Search for the cell housing the specified text and yield its (X, Y) center coordinate. 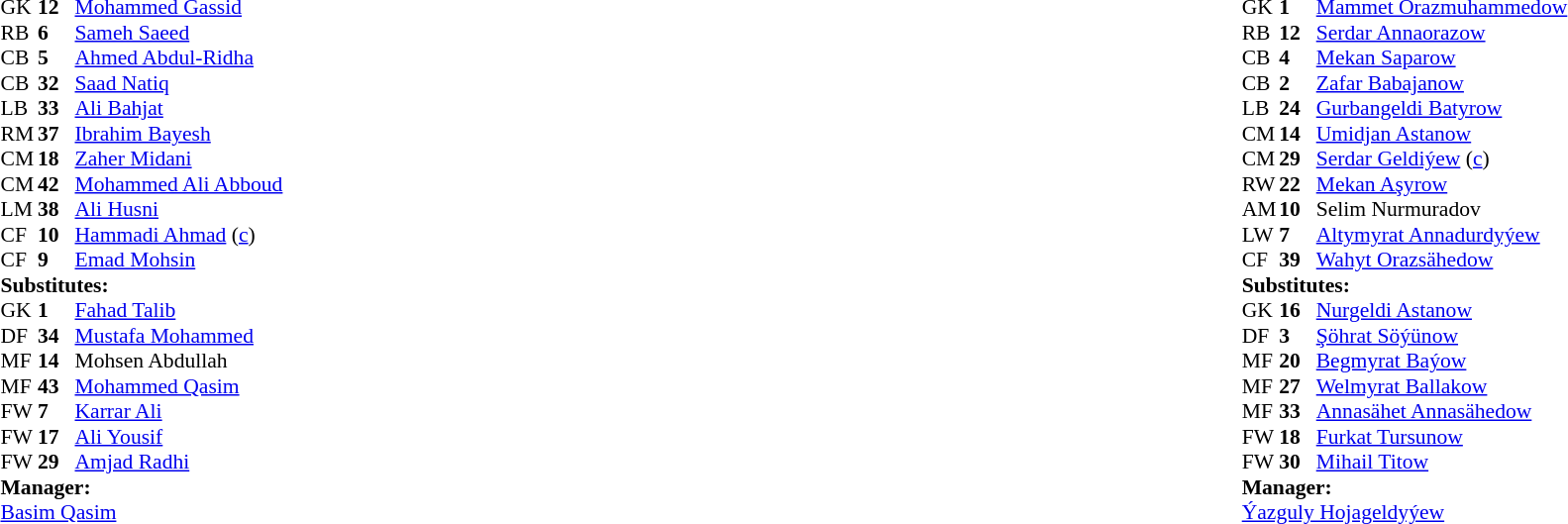
Furkat Tursunow (1442, 437)
24 (1298, 108)
5 (56, 58)
Saad Natiq (179, 83)
Emad Mohsin (179, 261)
Fahad Talib (179, 310)
Mohammed Qasim (179, 386)
Sameh Saeed (179, 33)
Ali Yousif (179, 437)
RM (19, 134)
1 (56, 310)
9 (56, 261)
Wahyt Orazsähedow (1442, 261)
3 (1298, 336)
Ahmed Abdul-Ridha (179, 58)
39 (1298, 261)
Mekan Saparow (1442, 58)
Serdar Annaorazow (1442, 33)
17 (56, 437)
34 (56, 336)
Zafar Babajanow (1442, 83)
4 (1298, 58)
12 (1298, 33)
16 (1298, 310)
Umidjan Astanow (1442, 134)
Mustafa Mohammed (179, 336)
Zaher Midani (179, 159)
Begmyrat Baýow (1442, 362)
37 (56, 134)
Mohammed Ali Abboud (179, 184)
27 (1298, 386)
38 (56, 209)
43 (56, 386)
30 (1298, 463)
AM (1261, 209)
Ibrahim Bayesh (179, 134)
Mohsen Abdullah (179, 362)
Mihail Titow (1442, 463)
Amjad Radhi (179, 463)
32 (56, 83)
Serdar Geldiýew (c) (1442, 159)
Karrar Ali (179, 411)
20 (1298, 362)
Ali Husni (179, 209)
6 (56, 33)
42 (56, 184)
Şöhrat Söýünow (1442, 336)
Mekan Aşyrow (1442, 184)
Gurbangeldi Batyrow (1442, 108)
Altymyrat Annadurdyýew (1442, 235)
Nurgeldi Astanow (1442, 310)
Hammadi Ahmad (c) (179, 235)
22 (1298, 184)
2 (1298, 83)
Welmyrat Ballakow (1442, 386)
LM (19, 209)
Annasähet Annasähedow (1442, 411)
LW (1261, 235)
Ali Bahjat (179, 108)
RW (1261, 184)
Selim Nurmuradov (1442, 209)
